Identify which cell holds the provided text, then report its (x, y) central coordinate. 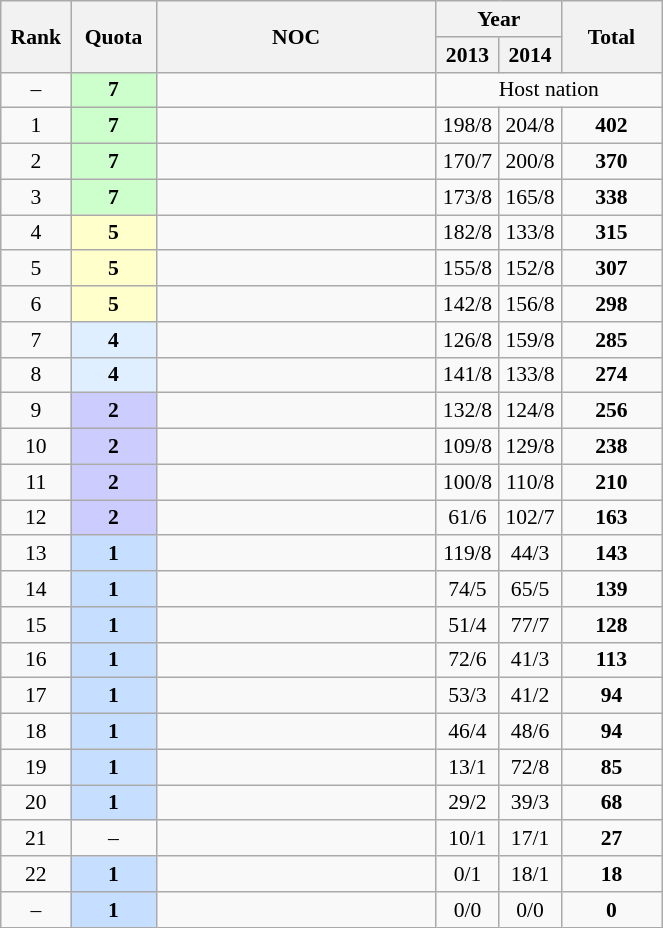
110/8 (530, 482)
NOC (296, 36)
Quota (114, 36)
142/8 (468, 304)
113 (611, 660)
77/7 (530, 625)
124/8 (530, 411)
143 (611, 554)
338 (611, 197)
41/3 (530, 660)
100/8 (468, 482)
13 (36, 554)
256 (611, 411)
10/1 (468, 839)
46/4 (468, 732)
210 (611, 482)
2013 (468, 55)
Total (611, 36)
17 (36, 696)
19 (36, 767)
182/8 (468, 233)
370 (611, 162)
10 (36, 447)
204/8 (530, 126)
163 (611, 518)
22 (36, 874)
0 (611, 910)
51/4 (468, 625)
85 (611, 767)
141/8 (468, 375)
200/8 (530, 162)
3 (36, 197)
18/1 (530, 874)
16 (36, 660)
109/8 (468, 447)
27 (611, 839)
29/2 (468, 803)
9 (36, 411)
13/1 (468, 767)
198/8 (468, 126)
39/3 (530, 803)
17/1 (530, 839)
6 (36, 304)
11 (36, 482)
Year (498, 19)
12 (36, 518)
72/8 (530, 767)
173/8 (468, 197)
68 (611, 803)
165/8 (530, 197)
61/6 (468, 518)
Rank (36, 36)
285 (611, 340)
119/8 (468, 554)
274 (611, 375)
72/6 (468, 660)
48/6 (530, 732)
156/8 (530, 304)
2014 (530, 55)
315 (611, 233)
41/2 (530, 696)
152/8 (530, 269)
139 (611, 589)
74/5 (468, 589)
298 (611, 304)
238 (611, 447)
307 (611, 269)
65/5 (530, 589)
8 (36, 375)
21 (36, 839)
0/1 (468, 874)
155/8 (468, 269)
159/8 (530, 340)
53/3 (468, 696)
20 (36, 803)
Host nation (548, 90)
128 (611, 625)
132/8 (468, 411)
129/8 (530, 447)
15 (36, 625)
126/8 (468, 340)
170/7 (468, 162)
102/7 (530, 518)
402 (611, 126)
14 (36, 589)
44/3 (530, 554)
